Output the [x, y] coordinate of the center of the cell containing the given text.  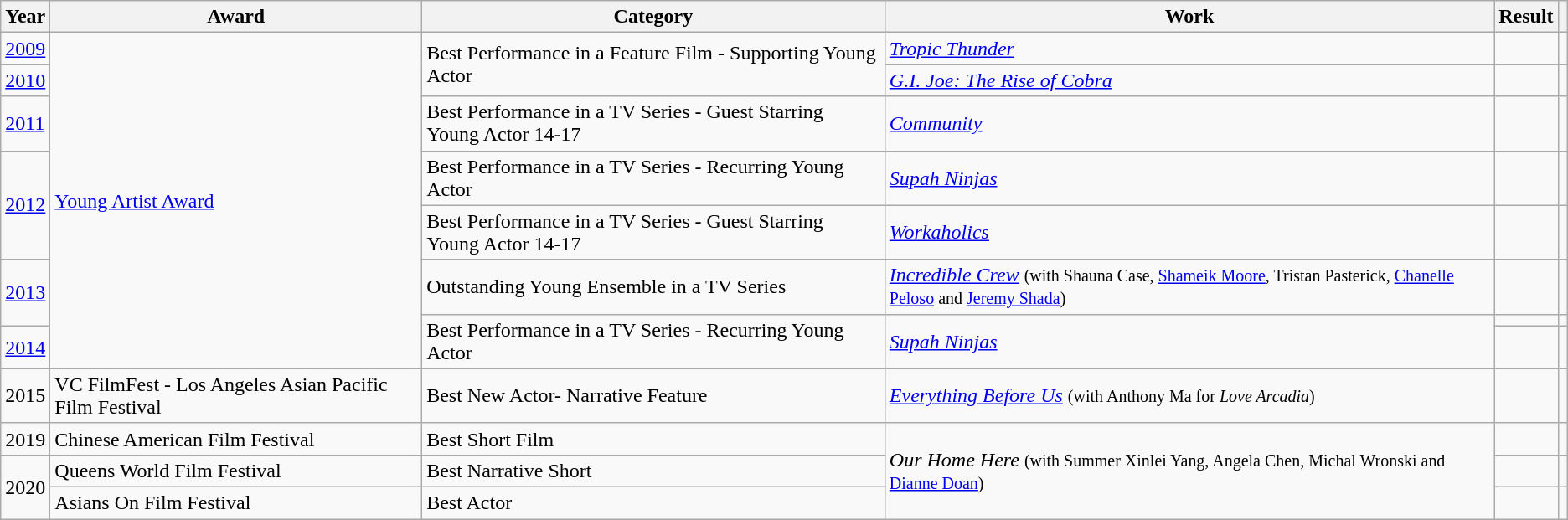
Our Home Here (with Summer Xinlei Yang, Angela Chen, Michal Wronski and Dianne Doan) [1189, 471]
Best Actor [653, 502]
Best Narrative Short [653, 471]
Queens World Film Festival [236, 471]
Everything Before Us (with Anthony Ma for Love Arcadia) [1189, 395]
Year [25, 17]
2011 [25, 124]
G.I. Joe: The Rise of Cobra [1189, 80]
VC FilmFest - Los Angeles Asian Pacific Film Festival [236, 395]
2009 [25, 49]
2020 [25, 487]
Award [236, 17]
Best Performance in a Feature Film - Supporting Young Actor [653, 64]
Work [1189, 17]
Best New Actor- Narrative Feature [653, 395]
2013 [25, 293]
Asians On Film Festival [236, 502]
Workaholics [1189, 233]
Result [1526, 17]
2019 [25, 439]
2012 [25, 205]
Community [1189, 124]
Best Short Film [653, 439]
Outstanding Young Ensemble in a TV Series [653, 286]
2010 [25, 80]
Chinese American Film Festival [236, 439]
Tropic Thunder [1189, 49]
2014 [25, 348]
2015 [25, 395]
Young Artist Award [236, 201]
Category [653, 17]
Incredible Crew (with Shauna Case, Shameik Moore, Tristan Pasterick, Chanelle Peloso and Jeremy Shada) [1189, 286]
